Identify which cell holds the provided text, then report its [X, Y] central coordinate. 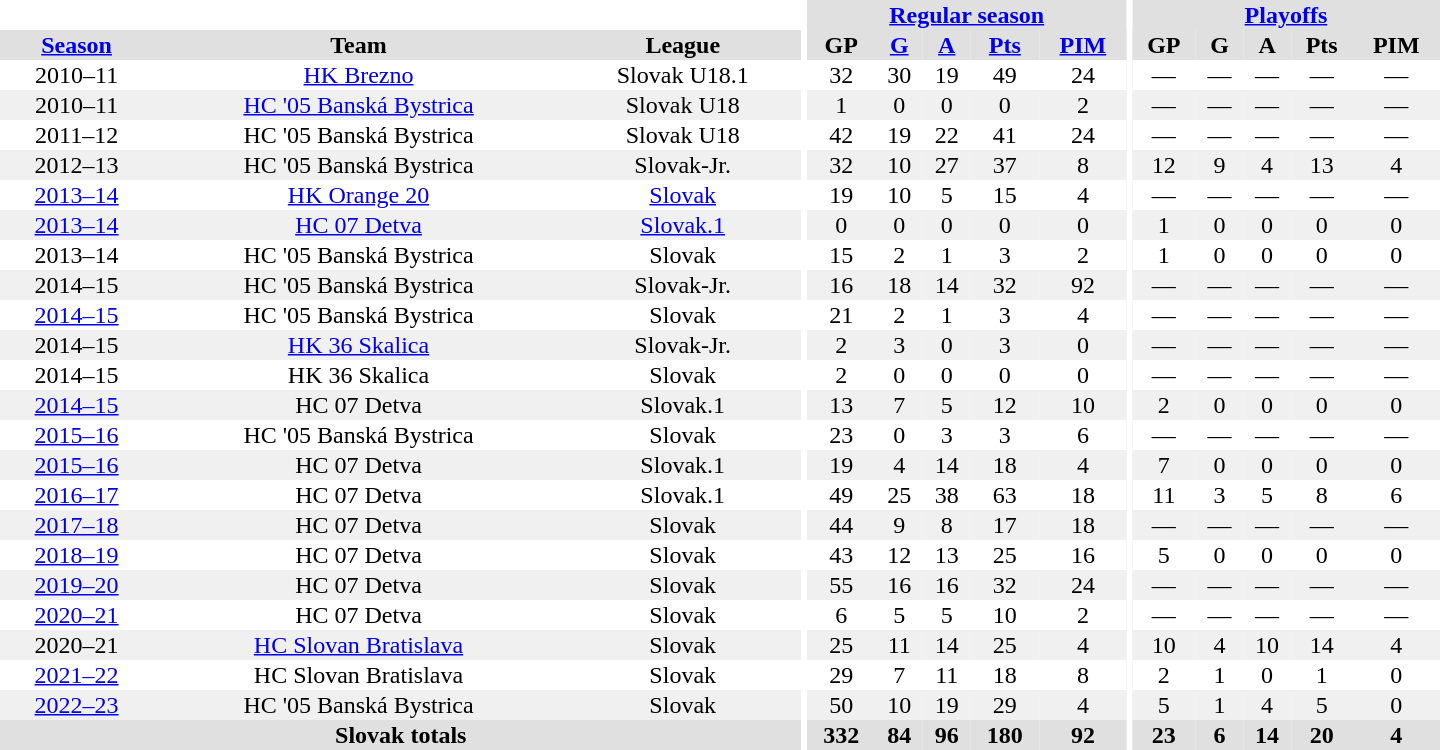
Season [76, 45]
20 [1322, 735]
Team [358, 45]
Slovak U18.1 [683, 75]
180 [1006, 735]
HK Brezno [358, 75]
43 [842, 555]
2012–13 [76, 165]
2021–22 [76, 675]
Slovak totals [401, 735]
League [683, 45]
96 [947, 735]
38 [947, 495]
30 [899, 75]
42 [842, 135]
2011–12 [76, 135]
17 [1006, 525]
2017–18 [76, 525]
HK Orange 20 [358, 195]
332 [842, 735]
22 [947, 135]
2016–17 [76, 495]
2022–23 [76, 705]
50 [842, 705]
41 [1006, 135]
55 [842, 585]
Playoffs [1286, 15]
2019–20 [76, 585]
44 [842, 525]
84 [899, 735]
27 [947, 165]
21 [842, 315]
63 [1006, 495]
2018–19 [76, 555]
37 [1006, 165]
Regular season [967, 15]
